Capture the cell that displays the provided text and extract its [x, y] central coordinate. 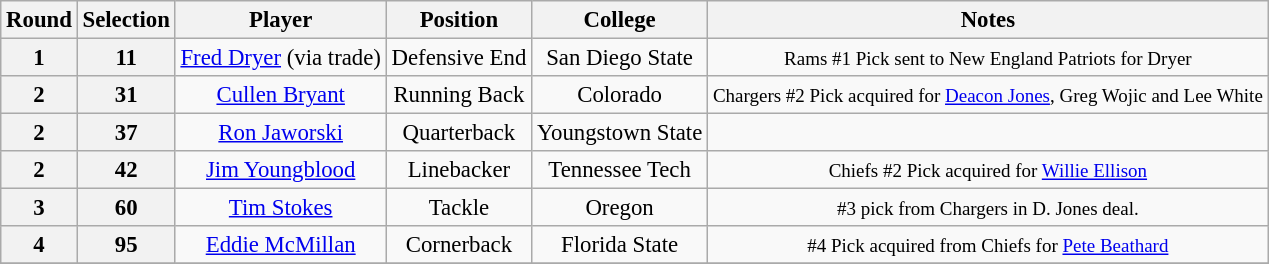
Ron Jaworski [280, 133]
37 [126, 133]
Florida State [620, 245]
95 [126, 245]
4 [39, 245]
Cornerback [458, 245]
Jim Youngblood [280, 170]
Fred Dryer (via trade) [280, 58]
Quarterback [458, 133]
42 [126, 170]
11 [126, 58]
College [620, 20]
Cullen Bryant [280, 95]
3 [39, 208]
Chiefs #2 Pick acquired for Willie Ellison [988, 170]
Running Back [458, 95]
Youngstown State [620, 133]
#4 Pick acquired from Chiefs for Pete Beathard [988, 245]
#3 pick from Chargers in D. Jones deal. [988, 208]
Oregon [620, 208]
Defensive End [458, 58]
Player [280, 20]
Tennessee Tech [620, 170]
Round [39, 20]
Notes [988, 20]
Eddie McMillan [280, 245]
Tackle [458, 208]
Colorado [620, 95]
San Diego State [620, 58]
Selection [126, 20]
Linebacker [458, 170]
Rams #1 Pick sent to New England Patriots for Dryer [988, 58]
60 [126, 208]
Chargers #2 Pick acquired for Deacon Jones, Greg Wojic and Lee White [988, 95]
Position [458, 20]
Tim Stokes [280, 208]
31 [126, 95]
1 [39, 58]
